Identify which cell holds the provided text, then report its [X, Y] central coordinate. 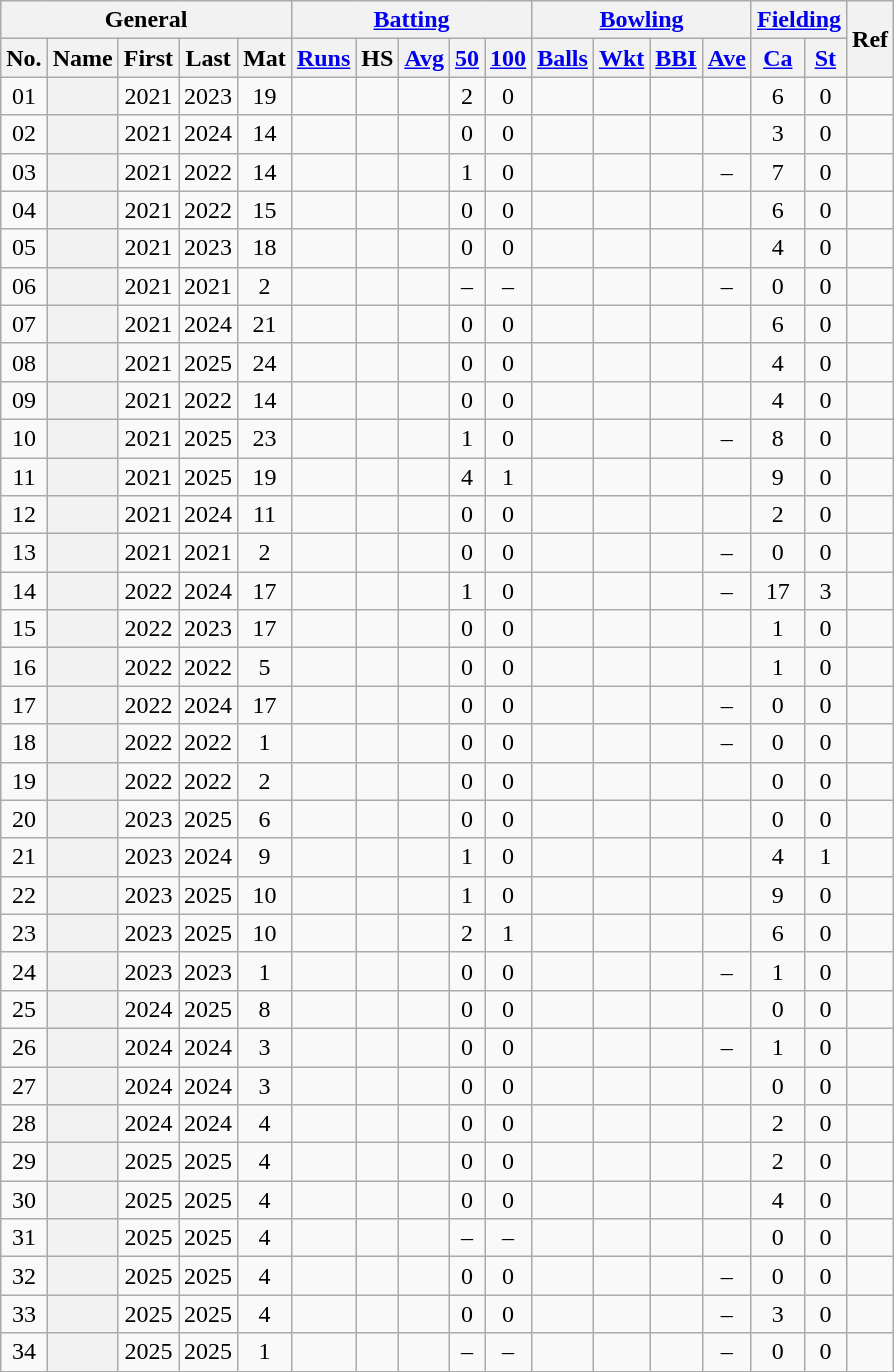
16 [24, 667]
BBI [676, 58]
Ave [726, 58]
Last [208, 58]
12 [24, 515]
Balls [563, 58]
26 [24, 1047]
First [148, 58]
05 [24, 248]
Batting [411, 20]
31 [24, 1238]
01 [24, 96]
02 [24, 134]
Ref [870, 39]
04 [24, 210]
5 [265, 667]
Bowling [642, 20]
HS [378, 58]
28 [24, 1124]
Wkt [621, 58]
Runs [323, 58]
Fielding [798, 20]
50 [466, 58]
22 [24, 895]
Ca [778, 58]
33 [24, 1314]
7 [778, 172]
30 [24, 1200]
07 [24, 324]
Mat [265, 58]
08 [24, 362]
20 [24, 819]
09 [24, 400]
St [825, 58]
Name [82, 58]
25 [24, 1009]
Avg [424, 58]
No. [24, 58]
27 [24, 1085]
32 [24, 1276]
34 [24, 1352]
03 [24, 172]
General [146, 20]
13 [24, 553]
06 [24, 286]
29 [24, 1162]
100 [508, 58]
